Scan for the cell matching the given text and deliver its [x, y] coordinate at center. 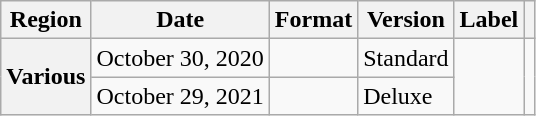
Version [406, 20]
October 29, 2021 [180, 96]
October 30, 2020 [180, 58]
Various [46, 77]
Standard [406, 58]
Date [180, 20]
Region [46, 20]
Label [489, 20]
Deluxe [406, 96]
Format [313, 20]
